Extract the [x, y] coordinate from the center of the cell holding the provided text.  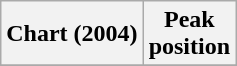
Peakposition [189, 34]
Chart (2004) [72, 34]
